Locate the cell with the specified text and output its [x, y] center coordinate. 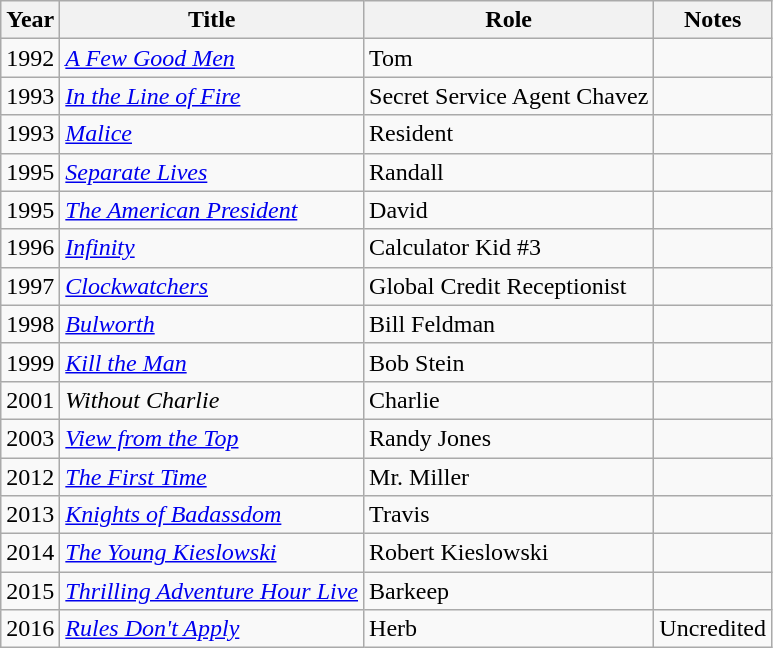
The American President [212, 210]
Global Credit Receptionist [509, 286]
Thrilling Adventure Hour Live [212, 591]
Uncredited [713, 629]
Secret Service Agent Chavez [509, 96]
Rules Don't Apply [212, 629]
2012 [30, 477]
Resident [509, 134]
Bob Stein [509, 362]
1997 [30, 286]
2013 [30, 515]
In the Line of Fire [212, 96]
Title [212, 20]
Separate Lives [212, 172]
Without Charlie [212, 400]
1992 [30, 58]
Knights of Badassdom [212, 515]
Charlie [509, 400]
A Few Good Men [212, 58]
Calculator Kid #3 [509, 248]
Travis [509, 515]
Infinity [212, 248]
Tom [509, 58]
Randall [509, 172]
2003 [30, 438]
2014 [30, 553]
2016 [30, 629]
Year [30, 20]
Notes [713, 20]
Mr. Miller [509, 477]
The First Time [212, 477]
Bill Feldman [509, 324]
2001 [30, 400]
1996 [30, 248]
Randy Jones [509, 438]
Barkeep [509, 591]
1998 [30, 324]
Bulworth [212, 324]
Herb [509, 629]
David [509, 210]
Clockwatchers [212, 286]
Kill the Man [212, 362]
View from the Top [212, 438]
1999 [30, 362]
Malice [212, 134]
Role [509, 20]
The Young Kieslowski [212, 553]
Robert Kieslowski [509, 553]
2015 [30, 591]
